Pinpoint the cell where the given text exists, returning its [x, y] midpoint coordinate. 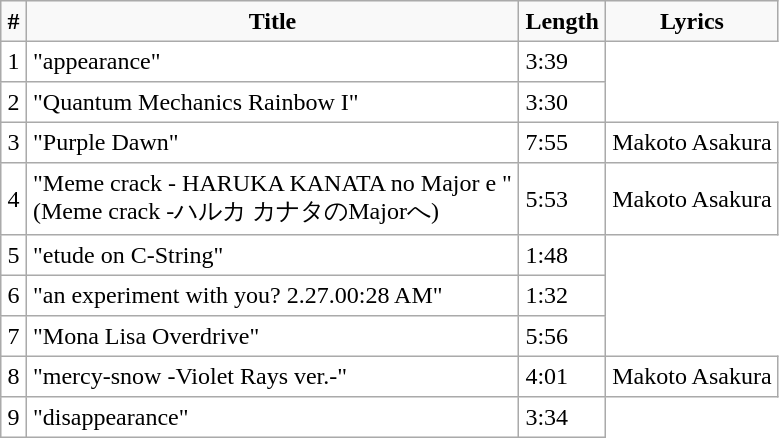
# [14, 21]
Lyrics [692, 21]
4:01 [562, 376]
7:55 [562, 142]
"Quantum Mechanics Rainbow I" [272, 102]
"etude on C-String" [272, 255]
"appearance" [272, 61]
5 [14, 255]
5:53 [562, 199]
2 [14, 102]
7 [14, 336]
1 [14, 61]
1:48 [562, 255]
"Mona Lisa Overdrive" [272, 336]
3:30 [562, 102]
9 [14, 417]
"mercy-snow -Violet Rays ver.-" [272, 376]
Title [272, 21]
5:56 [562, 336]
6 [14, 295]
3:34 [562, 417]
8 [14, 376]
3:39 [562, 61]
1:32 [562, 295]
3 [14, 142]
"Meme crack - HARUKA KANATA no Major e "(Meme crack -ハルカ カナタのMajorへ) [272, 199]
4 [14, 199]
"Purple Dawn" [272, 142]
"an experiment with you? 2.27.00:28 AM" [272, 295]
"disappearance" [272, 417]
Length [562, 21]
